From the cell containing the given text, extract its center point as [x, y] coordinate. 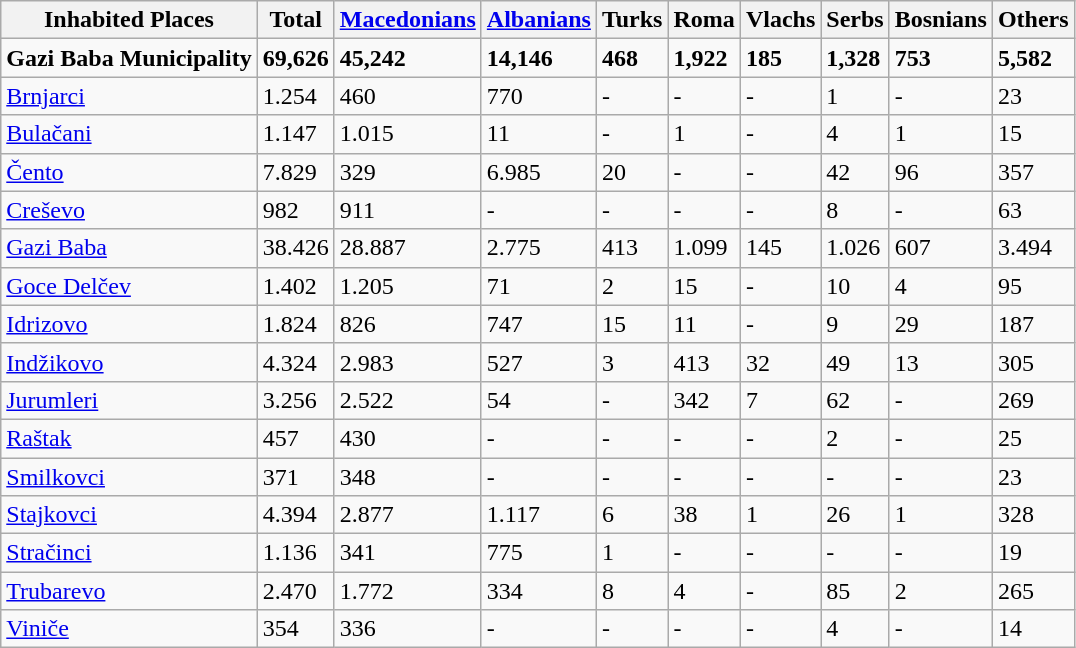
775 [538, 553]
Roma [704, 20]
911 [408, 210]
Viniče [129, 629]
1,328 [855, 58]
5,582 [1033, 58]
28.887 [408, 248]
145 [780, 248]
Inhabited Places [129, 20]
Others [1033, 20]
2.983 [408, 362]
19 [1033, 553]
85 [855, 591]
1.402 [296, 286]
265 [1033, 591]
7 [780, 400]
2.522 [408, 400]
32 [780, 362]
770 [538, 96]
63 [1033, 210]
336 [408, 629]
430 [408, 438]
20 [632, 172]
Vlachs [780, 20]
13 [940, 362]
96 [940, 172]
Gazi Baba [129, 248]
Raštak [129, 438]
753 [940, 58]
Indžikovo [129, 362]
357 [1033, 172]
71 [538, 286]
Creševo [129, 210]
2.877 [408, 515]
527 [538, 362]
14,146 [538, 58]
342 [704, 400]
14 [1033, 629]
Stračinci [129, 553]
62 [855, 400]
1.254 [296, 96]
Trubarevo [129, 591]
3 [632, 362]
329 [408, 172]
1.205 [408, 286]
6.985 [538, 172]
49 [855, 362]
Serbs [855, 20]
Macedonians [408, 20]
1.026 [855, 248]
1.015 [408, 134]
Bulačani [129, 134]
Čento [129, 172]
1.099 [704, 248]
25 [1033, 438]
328 [1033, 515]
Goce Delčev [129, 286]
Gazi Baba Municipality [129, 58]
826 [408, 324]
4.324 [296, 362]
334 [538, 591]
69,626 [296, 58]
45,242 [408, 58]
1.824 [296, 324]
4.394 [296, 515]
Albanians [538, 20]
457 [296, 438]
2.775 [538, 248]
1.772 [408, 591]
Bosnians [940, 20]
42 [855, 172]
468 [632, 58]
371 [296, 477]
10 [855, 286]
185 [780, 58]
7.829 [296, 172]
Idrizovo [129, 324]
1.117 [538, 515]
187 [1033, 324]
269 [1033, 400]
Smilkovci [129, 477]
9 [855, 324]
Total [296, 20]
Jurumleri [129, 400]
1,922 [704, 58]
348 [408, 477]
26 [855, 515]
95 [1033, 286]
3.256 [296, 400]
1.147 [296, 134]
354 [296, 629]
2.470 [296, 591]
54 [538, 400]
38.426 [296, 248]
460 [408, 96]
6 [632, 515]
607 [940, 248]
747 [538, 324]
38 [704, 515]
29 [940, 324]
Brnjarci [129, 96]
3.494 [1033, 248]
341 [408, 553]
305 [1033, 362]
Stajkovci [129, 515]
Turks [632, 20]
1.136 [296, 553]
982 [296, 210]
